Locate the cell with the specified text and output its (X, Y) center coordinate. 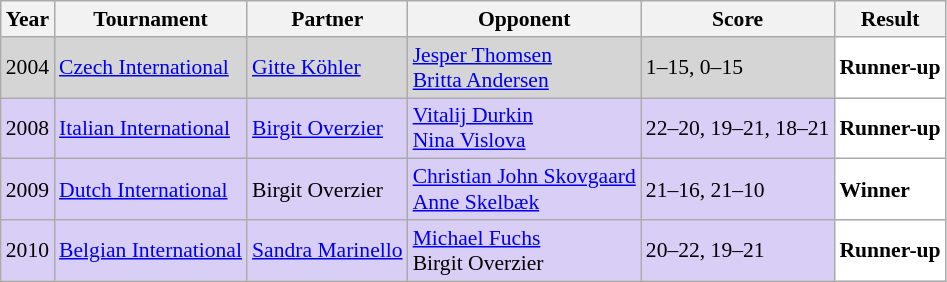
2004 (28, 68)
Partner (328, 19)
Belgian International (150, 250)
Winner (890, 190)
2008 (28, 128)
Sandra Marinello (328, 250)
2009 (28, 190)
21–16, 21–10 (738, 190)
Jesper Thomsen Britta Andersen (524, 68)
Christian John Skovgaard Anne Skelbæk (524, 190)
2010 (28, 250)
Italian International (150, 128)
Score (738, 19)
22–20, 19–21, 18–21 (738, 128)
20–22, 19–21 (738, 250)
Vitalij Durkin Nina Vislova (524, 128)
Tournament (150, 19)
Year (28, 19)
Michael Fuchs Birgit Overzier (524, 250)
Czech International (150, 68)
Opponent (524, 19)
Result (890, 19)
1–15, 0–15 (738, 68)
Dutch International (150, 190)
Gitte Köhler (328, 68)
